Provide the [X, Y] coordinate of the cell's center where the given text is located.  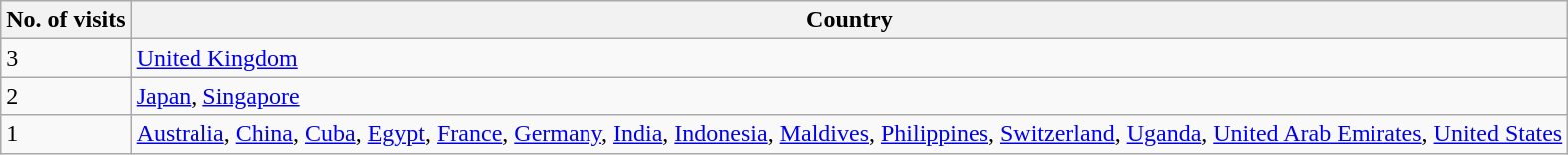
United Kingdom [850, 58]
1 [66, 134]
2 [66, 96]
Country [850, 20]
No. of visits [66, 20]
Australia, China, Cuba, Egypt, France, Germany, India, Indonesia, Maldives, Philippines, Switzerland, Uganda, United Arab Emirates, United States [850, 134]
3 [66, 58]
Japan, Singapore [850, 96]
